Identify which cell holds the provided text, then report its [x, y] central coordinate. 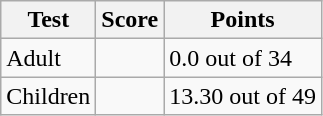
Points [243, 20]
Children [48, 96]
Adult [48, 58]
Test [48, 20]
0.0 out of 34 [243, 58]
13.30 out of 49 [243, 96]
Score [130, 20]
